Return [x, y] of the center of cell containing provided text 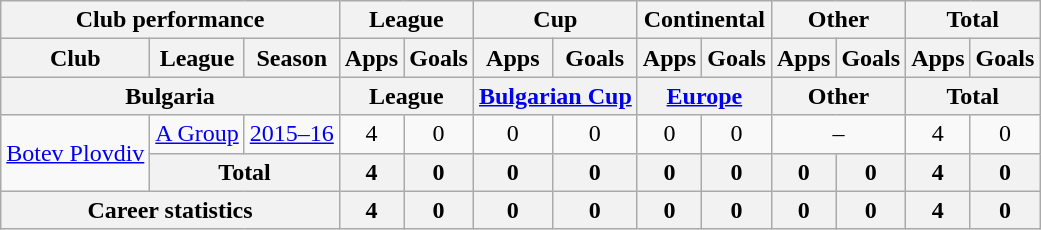
Continental [704, 20]
Cup [555, 20]
A Group [197, 134]
Club [76, 58]
Bulgarian Cup [555, 96]
Botev Plovdiv [76, 153]
Bulgaria [170, 96]
2015–16 [292, 134]
Season [292, 58]
Club performance [170, 20]
– [838, 134]
Career statistics [170, 210]
Europe [704, 96]
